Pinpoint the cell where the given text exists, returning its [x, y] midpoint coordinate. 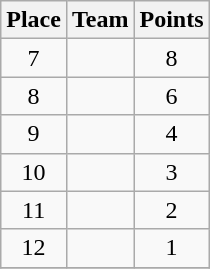
12 [34, 248]
6 [172, 96]
Points [172, 20]
1 [172, 248]
11 [34, 210]
10 [34, 172]
Team [100, 20]
3 [172, 172]
Place [34, 20]
4 [172, 134]
2 [172, 210]
9 [34, 134]
7 [34, 58]
